Locate the cell with the specified text and output its (X, Y) center coordinate. 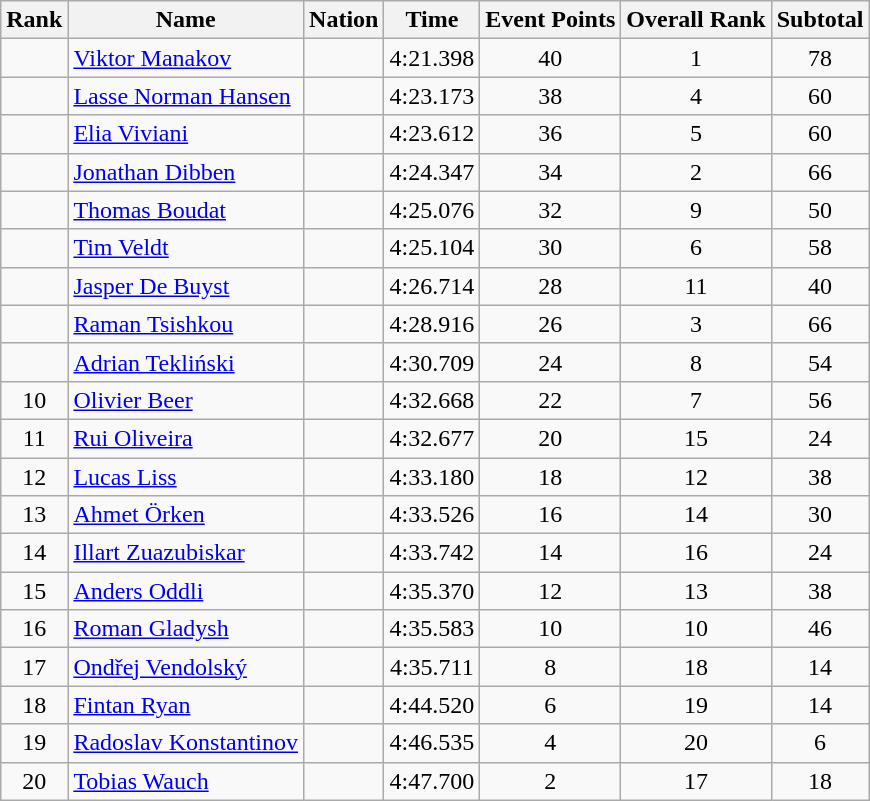
Nation (344, 20)
Time (432, 20)
Rank (34, 20)
32 (550, 210)
3 (696, 324)
4:23.173 (432, 96)
Name (186, 20)
4:44.520 (432, 705)
4:46.535 (432, 743)
Raman Tsishkou (186, 324)
56 (820, 400)
4:26.714 (432, 286)
Lasse Norman Hansen (186, 96)
Elia Viviani (186, 134)
Ondřej Vendolský (186, 667)
Tobias Wauch (186, 781)
Event Points (550, 20)
4:33.180 (432, 477)
Lucas Liss (186, 477)
50 (820, 210)
Jasper De Buyst (186, 286)
Fintan Ryan (186, 705)
4:24.347 (432, 172)
4:30.709 (432, 362)
4:47.700 (432, 781)
4:25.104 (432, 248)
34 (550, 172)
Anders Oddli (186, 591)
4:25.076 (432, 210)
Roman Gladysh (186, 629)
54 (820, 362)
4:32.668 (432, 400)
Tim Veldt (186, 248)
Olivier Beer (186, 400)
4:35.583 (432, 629)
4:33.526 (432, 515)
58 (820, 248)
4:35.711 (432, 667)
4:35.370 (432, 591)
Rui Oliveira (186, 438)
Jonathan Dibben (186, 172)
4:28.916 (432, 324)
Overall Rank (696, 20)
4:23.612 (432, 134)
Ahmet Örken (186, 515)
4:21.398 (432, 58)
Thomas Boudat (186, 210)
1 (696, 58)
5 (696, 134)
Viktor Manakov (186, 58)
4:33.742 (432, 553)
4:32.677 (432, 438)
46 (820, 629)
Adrian Tekliński (186, 362)
9 (696, 210)
22 (550, 400)
7 (696, 400)
Radoslav Konstantinov (186, 743)
36 (550, 134)
28 (550, 286)
78 (820, 58)
Subtotal (820, 20)
26 (550, 324)
Illart Zuazubiskar (186, 553)
